Pinpoint the cell where the given text exists, returning its [x, y] midpoint coordinate. 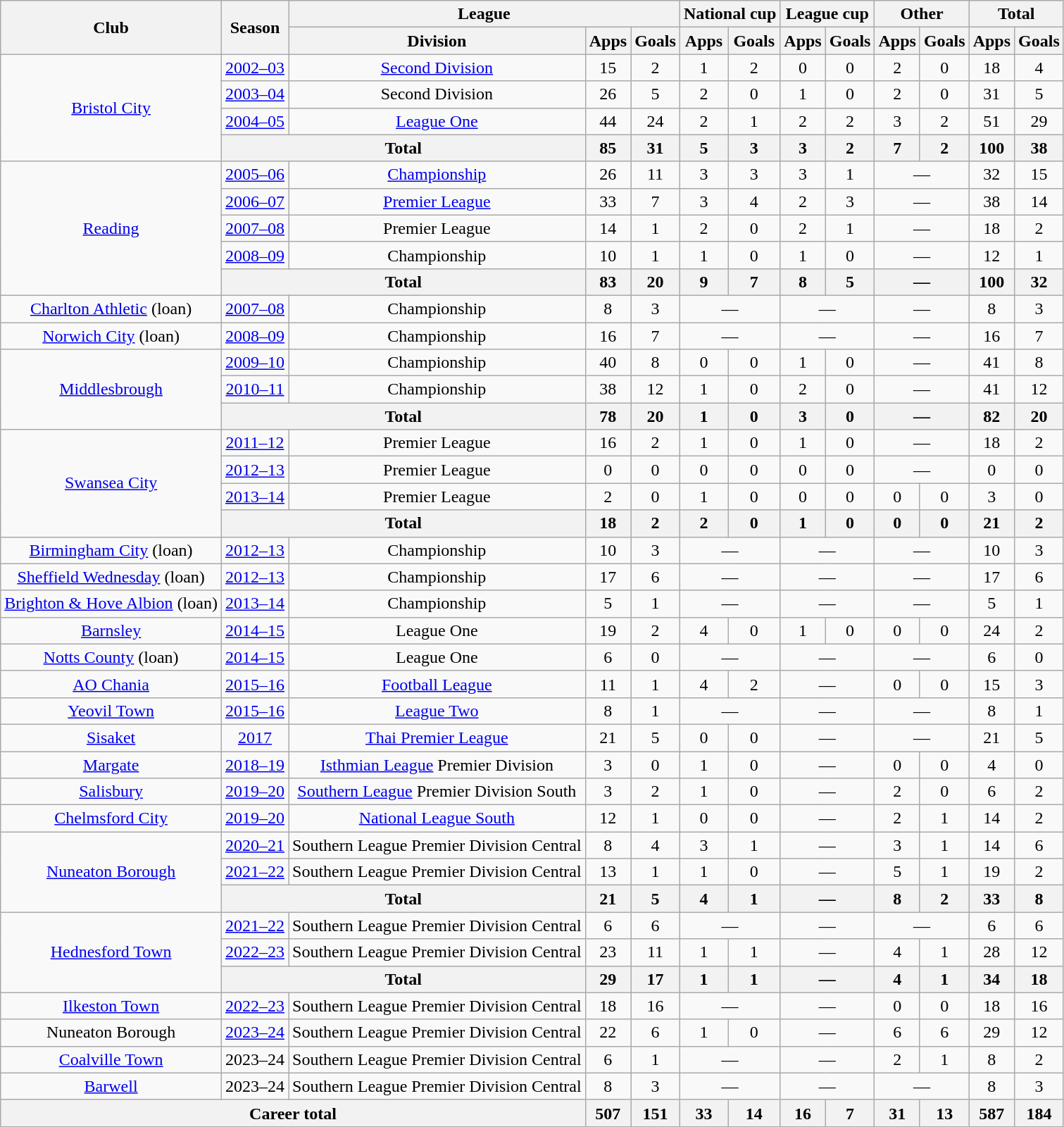
Bristol City [111, 108]
184 [1039, 1113]
22 [608, 1033]
507 [608, 1113]
Career total [293, 1113]
40 [608, 363]
Club [111, 27]
2004–05 [255, 121]
2006–07 [255, 201]
Thai Premier League [437, 737]
Salisbury [111, 792]
Sheffield Wednesday (loan) [111, 577]
Middlesbrough [111, 390]
2009–10 [255, 363]
78 [608, 416]
Birmingham City (loan) [111, 550]
National League South [437, 818]
Charlton Athletic (loan) [111, 309]
Division [437, 41]
Margate [111, 764]
2010–11 [255, 390]
Coalville Town [111, 1059]
85 [608, 148]
2011–12 [255, 443]
Swansea City [111, 483]
League Two [437, 711]
Hednesford Town [111, 952]
Chelmsford City [111, 818]
League cup [827, 14]
Isthmian League Premier Division [437, 764]
51 [991, 121]
Norwich City (loan) [111, 336]
44 [608, 121]
Sisaket [111, 737]
Notts County (loan) [111, 657]
Yeovil Town [111, 711]
Southern League Premier Division South [437, 792]
Season [255, 27]
Barwell [111, 1086]
2002–03 [255, 68]
Reading [111, 228]
League [484, 14]
9 [703, 282]
151 [656, 1113]
2020–21 [255, 845]
587 [991, 1113]
2017 [255, 737]
83 [608, 282]
Ilkeston Town [111, 1006]
2018–19 [255, 764]
Football League [437, 684]
Other [922, 14]
National cup [730, 14]
Barnsley [111, 630]
AO Chania [111, 684]
2005–06 [255, 175]
34 [991, 979]
28 [991, 952]
82 [991, 416]
Brighton & Hove Albion (loan) [111, 604]
23 [608, 952]
2003–04 [255, 94]
